From the cell containing the given text, extract its center point as [x, y] coordinate. 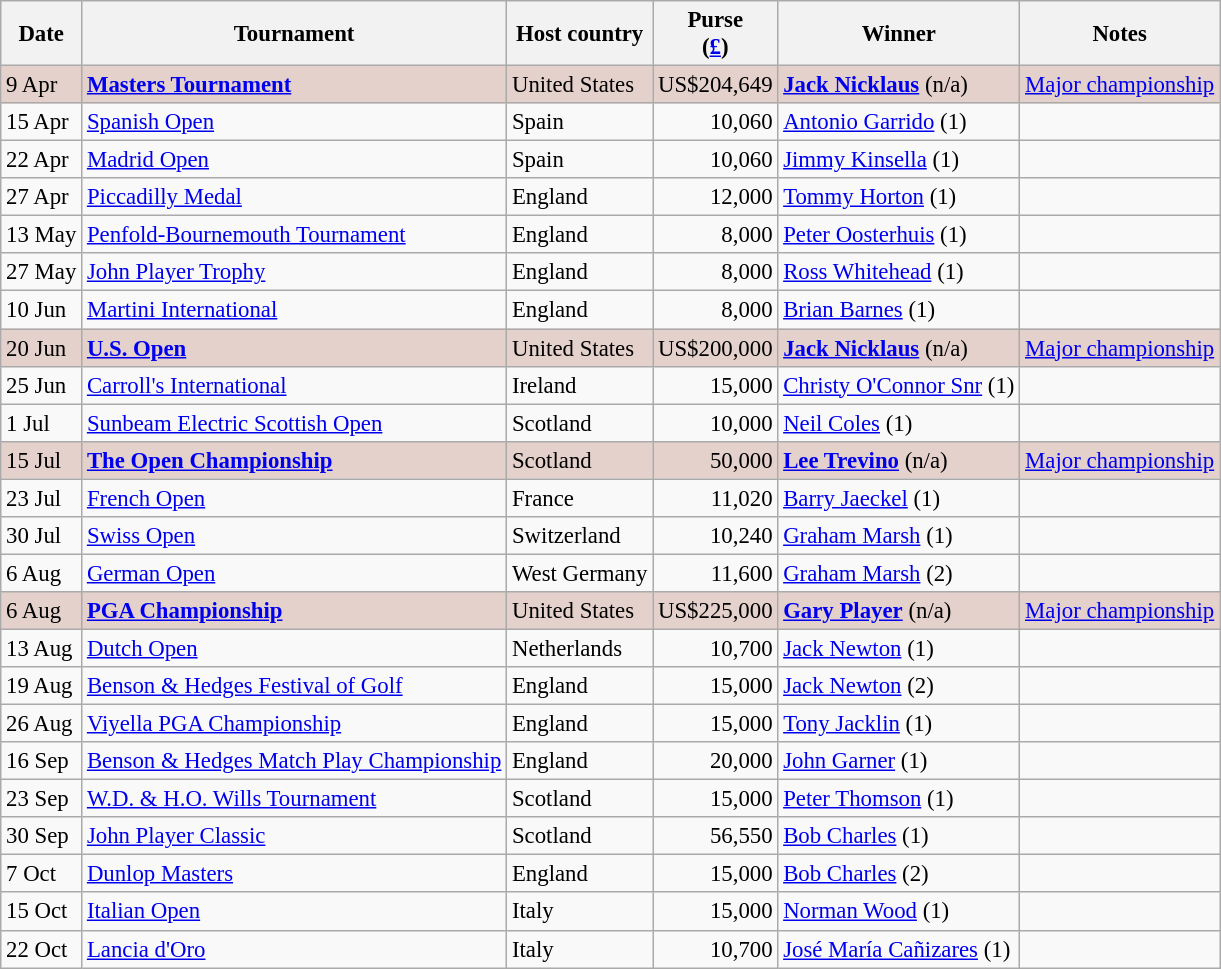
Winner [899, 34]
Piccadilly Medal [294, 197]
Ireland [580, 385]
José María Cañizares (1) [899, 949]
West Germany [580, 573]
Brian Barnes (1) [899, 310]
Barry Jaeckel (1) [899, 498]
30 Sep [42, 836]
John Player Trophy [294, 273]
Swiss Open [294, 536]
Viyella PGA Championship [294, 724]
Purse(£) [716, 34]
Peter Thomson (1) [899, 799]
30 Jul [42, 536]
25 Jun [42, 385]
13 Aug [42, 648]
Dunlop Masters [294, 874]
John Player Classic [294, 836]
56,550 [716, 836]
Tommy Horton (1) [899, 197]
10,240 [716, 536]
Bob Charles (1) [899, 836]
Neil Coles (1) [899, 423]
France [580, 498]
Sunbeam Electric Scottish Open [294, 423]
W.D. & H.O. Wills Tournament [294, 799]
Christy O'Connor Snr (1) [899, 385]
Date [42, 34]
Italian Open [294, 912]
Carroll's International [294, 385]
US$204,649 [716, 85]
Benson & Hedges Match Play Championship [294, 761]
12,000 [716, 197]
Tony Jacklin (1) [899, 724]
Host country [580, 34]
11,600 [716, 573]
Tournament [294, 34]
Jack Newton (1) [899, 648]
27 Apr [42, 197]
Notes [1120, 34]
16 Sep [42, 761]
Jimmy Kinsella (1) [899, 160]
10 Jun [42, 310]
Jack Newton (2) [899, 686]
Spanish Open [294, 122]
Lancia d'Oro [294, 949]
9 Apr [42, 85]
20,000 [716, 761]
23 Jul [42, 498]
Norman Wood (1) [899, 912]
Penfold-Bournemouth Tournament [294, 235]
26 Aug [42, 724]
U.S. Open [294, 348]
1 Jul [42, 423]
50,000 [716, 460]
Ross Whitehead (1) [899, 273]
10,000 [716, 423]
Masters Tournament [294, 85]
PGA Championship [294, 611]
Martini International [294, 310]
Gary Player (n/a) [899, 611]
19 Aug [42, 686]
20 Jun [42, 348]
Peter Oosterhuis (1) [899, 235]
The Open Championship [294, 460]
Antonio Garrido (1) [899, 122]
Dutch Open [294, 648]
22 Apr [42, 160]
15 Jul [42, 460]
French Open [294, 498]
15 Apr [42, 122]
11,020 [716, 498]
John Garner (1) [899, 761]
15 Oct [42, 912]
Bob Charles (2) [899, 874]
Graham Marsh (1) [899, 536]
German Open [294, 573]
US$200,000 [716, 348]
Graham Marsh (2) [899, 573]
Benson & Hedges Festival of Golf [294, 686]
22 Oct [42, 949]
7 Oct [42, 874]
Madrid Open [294, 160]
Netherlands [580, 648]
US$225,000 [716, 611]
Switzerland [580, 536]
13 May [42, 235]
27 May [42, 273]
Lee Trevino (n/a) [899, 460]
23 Sep [42, 799]
